Detect which cell encompasses the target text, then output its [x, y] center coordinate. 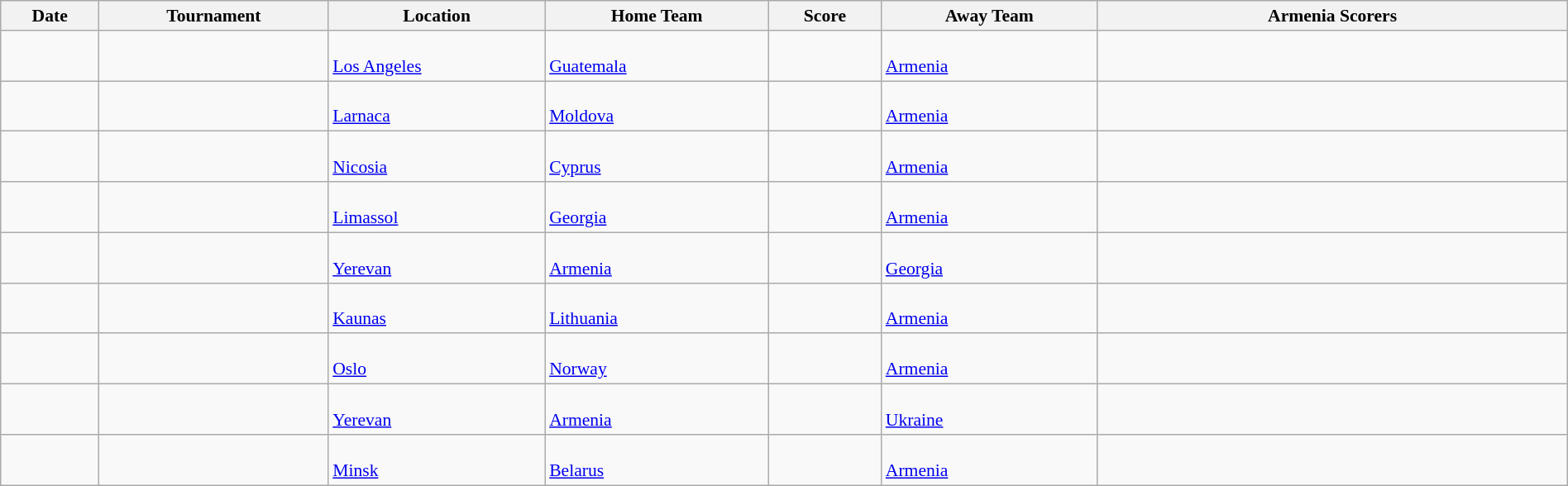
Belarus [657, 460]
Score [825, 16]
Tournament [214, 16]
Limassol [437, 207]
Location [437, 16]
Moldova [657, 106]
Larnaca [437, 106]
Lithuania [657, 307]
Armenia Scorers [1332, 16]
Los Angeles [437, 56]
Ukraine [989, 410]
Guatemala [657, 56]
Date [50, 16]
Minsk [437, 460]
Home Team [657, 16]
Oslo [437, 359]
Norway [657, 359]
Cyprus [657, 157]
Away Team [989, 16]
Kaunas [437, 307]
Nicosia [437, 157]
